Detect which cell encompasses the target text, then output its [x, y] center coordinate. 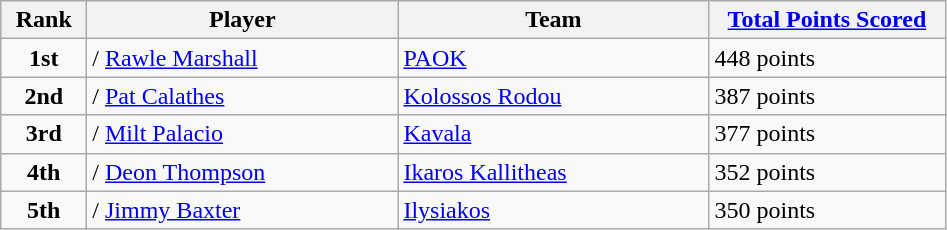
Ilysiakos [554, 210]
4th [44, 172]
/ Milt Palacio [242, 134]
377 points [827, 134]
/ Pat Calathes [242, 96]
Ikaros Kallitheas [554, 172]
Kolossos Rodou [554, 96]
Rank [44, 20]
350 points [827, 210]
1st [44, 58]
/ Jimmy Baxter [242, 210]
Total Points Scored [827, 20]
Team [554, 20]
352 points [827, 172]
Player [242, 20]
PAOK [554, 58]
448 points [827, 58]
387 points [827, 96]
/ Rawle Marshall [242, 58]
2nd [44, 96]
5th [44, 210]
/ Deon Thompson [242, 172]
Kavala [554, 134]
3rd [44, 134]
